Locate the cell with the specified text and output its (X, Y) center coordinate. 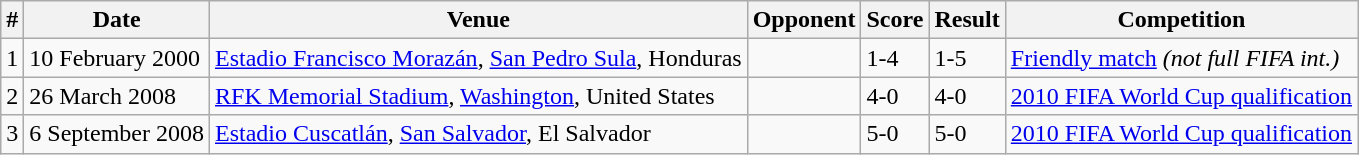
Result (967, 20)
# (12, 20)
Estadio Cuscatlán, San Salvador, El Salvador (479, 134)
Score (895, 20)
Competition (1181, 20)
Date (117, 20)
2 (12, 96)
1-5 (967, 58)
6 September 2008 (117, 134)
RFK Memorial Stadium, Washington, United States (479, 96)
1 (12, 58)
3 (12, 134)
Venue (479, 20)
1-4 (895, 58)
Friendly match (not full FIFA int.) (1181, 58)
Estadio Francisco Morazán, San Pedro Sula, Honduras (479, 58)
Opponent (804, 20)
26 March 2008 (117, 96)
10 February 2000 (117, 58)
